Scan for the cell matching the given text and deliver its (x, y) coordinate at center. 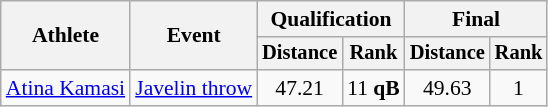
11 qB (374, 88)
Qualification (331, 19)
Athlete (66, 36)
Atina Kamasi (66, 88)
1 (519, 88)
49.63 (448, 88)
Javelin throw (194, 88)
47.21 (300, 88)
Event (194, 36)
Final (476, 19)
